Identify which cell holds the provided text, then report its (X, Y) central coordinate. 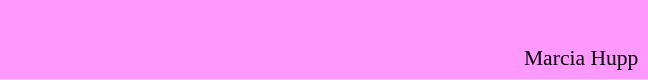
Marcia Hupp (324, 58)
